Determine the (x, y) coordinate at the center of the cell enclosing the given text.  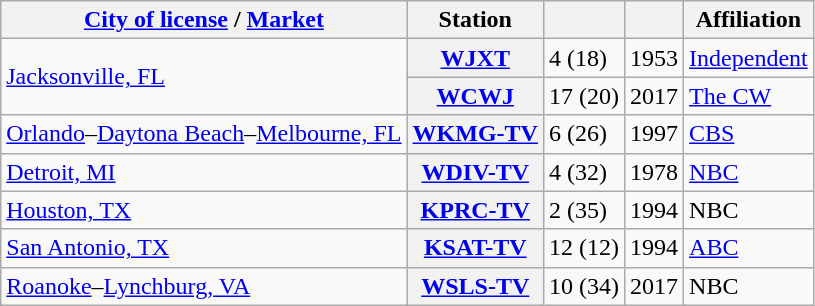
4 (32) (584, 172)
San Antonio, TX (204, 248)
City of license / Market (204, 20)
Detroit, MI (204, 172)
WSLS-TV (475, 286)
1997 (654, 134)
2 (35) (584, 210)
1953 (654, 58)
The CW (749, 96)
Roanoke–Lynchburg, VA (204, 286)
CBS (749, 134)
17 (20) (584, 96)
WKMG-TV (475, 134)
WCWJ (475, 96)
WDIV-TV (475, 172)
KPRC-TV (475, 210)
12 (12) (584, 248)
6 (26) (584, 134)
ABC (749, 248)
Orlando–Daytona Beach–Melbourne, FL (204, 134)
Houston, TX (204, 210)
WJXT (475, 58)
KSAT-TV (475, 248)
Affiliation (749, 20)
10 (34) (584, 286)
Station (475, 20)
1978 (654, 172)
Independent (749, 58)
4 (18) (584, 58)
Jacksonville, FL (204, 77)
